Detect which cell encompasses the target text, then output its [x, y] center coordinate. 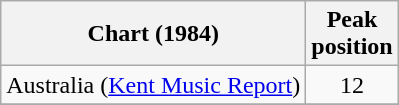
12 [352, 85]
Australia (Kent Music Report) [154, 85]
Chart (1984) [154, 34]
Peakposition [352, 34]
